From the cell containing the given text, extract its center point as (x, y) coordinate. 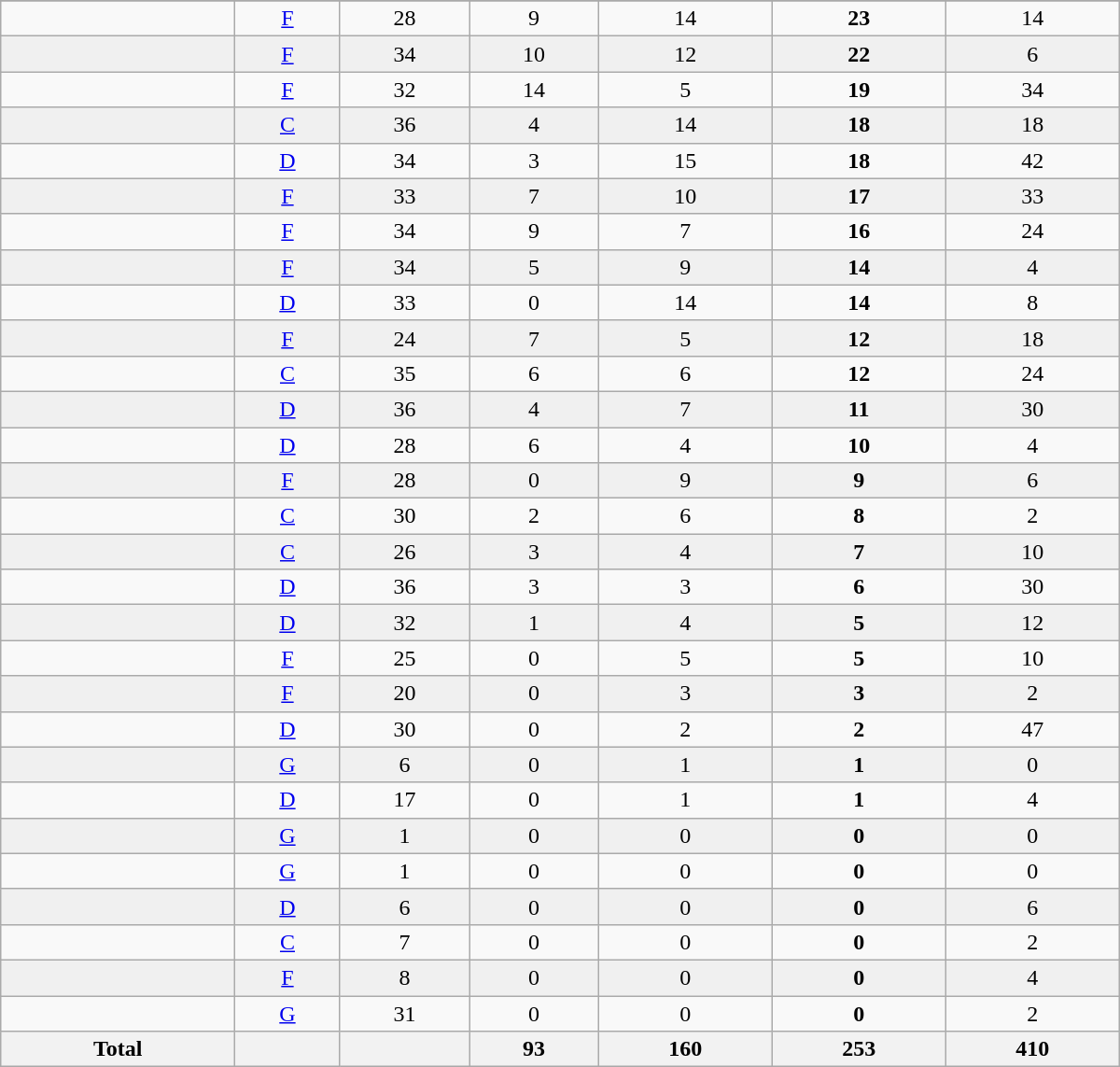
16 (859, 232)
253 (859, 1049)
93 (534, 1049)
23 (859, 19)
Total (118, 1049)
410 (1032, 1049)
20 (405, 694)
11 (859, 409)
22 (859, 54)
26 (405, 552)
42 (1032, 161)
15 (685, 161)
47 (1032, 729)
31 (405, 1013)
19 (859, 90)
35 (405, 373)
160 (685, 1049)
25 (405, 658)
